Capture the cell that displays the provided text and extract its [X, Y] central coordinate. 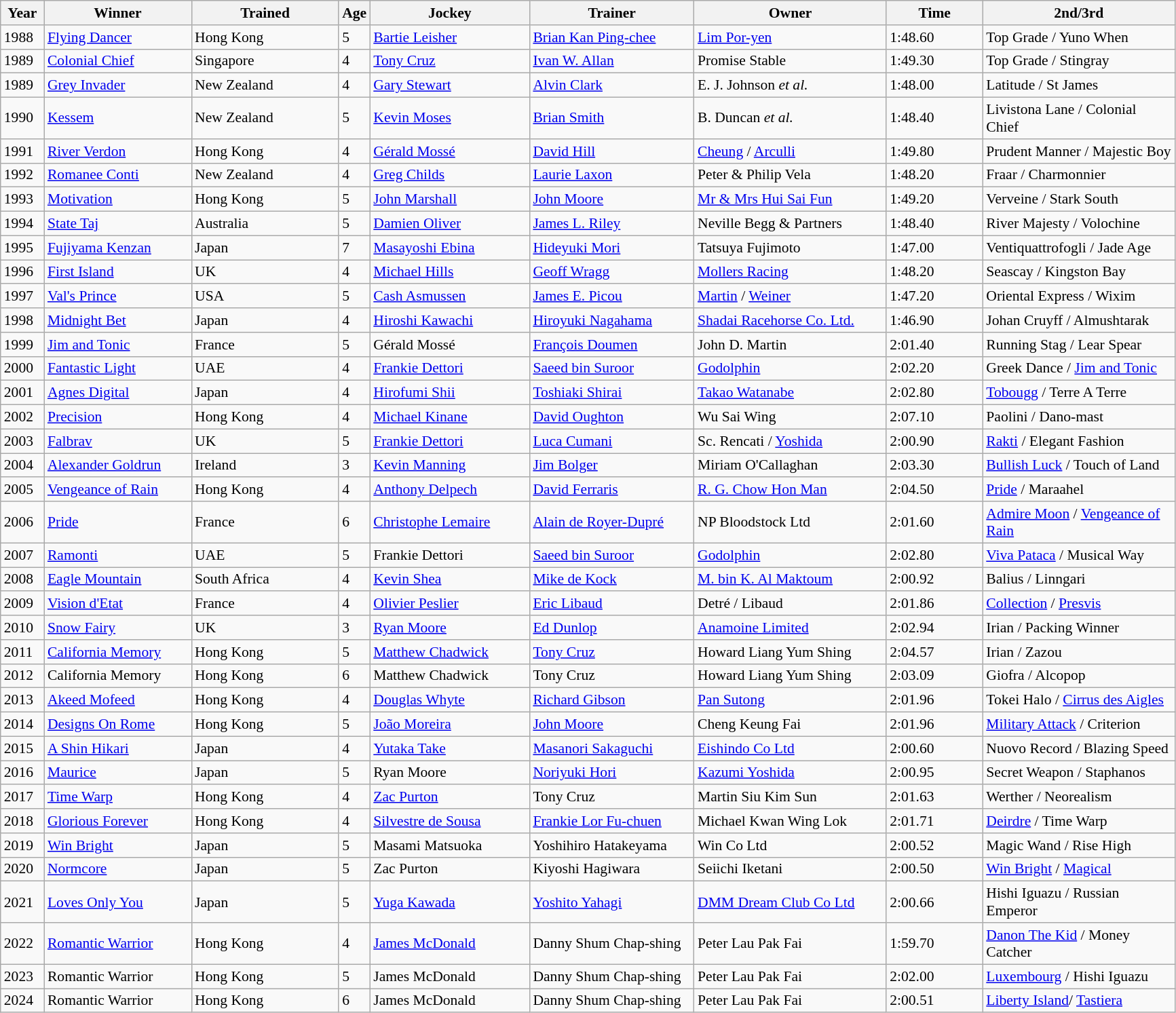
Akeed Mofeed [118, 700]
Ed Dunlop [612, 628]
2012 [22, 676]
2:04.57 [934, 652]
Trained [265, 13]
Falbrav [118, 441]
Irian / Packing Winner [1079, 628]
Bullish Luck / Touch of Land [1079, 465]
Agnes Digital [118, 393]
Bartie Leisher [449, 37]
Win Bright [118, 845]
François Doumen [612, 345]
Toshiaki Shirai [612, 393]
2:00.50 [934, 869]
Anamoine Limited [790, 628]
Seiichi Iketani [790, 869]
Yuga Kawada [449, 902]
Loves Only You [118, 902]
2011 [22, 652]
Military Attack / Criterion [1079, 725]
2:00.66 [934, 902]
E. J. Johnson et al. [790, 85]
Win Bright / Magical [1079, 869]
Prudent Manner / Majestic Boy [1079, 151]
Masami Matsuoka [449, 845]
Hirofumi Shii [449, 393]
1:49.30 [934, 61]
2023 [22, 976]
Designs On Rome [118, 725]
2013 [22, 700]
Brian Kan Ping-chee [612, 37]
Hiroshi Kawachi [449, 320]
Douglas Whyte [449, 700]
Tobougg / Terre A Terre [1079, 393]
Glorious Forever [118, 821]
1:48.60 [934, 37]
2:00.92 [934, 579]
Australia [265, 224]
Secret Weapon / Staphanos [1079, 773]
Ireland [265, 465]
Miriam O'Callaghan [790, 465]
2002 [22, 417]
Eagle Mountain [118, 579]
Verveine / Stark South [1079, 199]
Grey Invader [118, 85]
João Moreira [449, 725]
Luca Cumani [612, 441]
1992 [22, 175]
2018 [22, 821]
Pan Sutong [790, 700]
2004 [22, 465]
Geoff Wragg [612, 272]
1990 [22, 118]
2003 [22, 441]
Hishi Iguazu / Russian Emperor [1079, 902]
2:02.00 [934, 976]
2021 [22, 902]
Liberty Island/ Tastiera [1079, 1001]
Yoshihiro Hatakeyama [612, 845]
2016 [22, 773]
Hiroyuki Nagahama [612, 320]
1:47.20 [934, 297]
2014 [22, 725]
Tokei Halo / Cirrus des Aigles [1079, 700]
1991 [22, 151]
2:02.94 [934, 628]
Greek Dance / Jim and Tonic [1079, 368]
Kevin Manning [449, 465]
1996 [22, 272]
Olivier Peslier [449, 604]
River Verdon [118, 151]
Snow Fairy [118, 628]
Michael Kwan Wing Lok [790, 821]
Cheng Keung Fai [790, 725]
Jim Bolger [612, 465]
2017 [22, 797]
David Ferraris [612, 490]
Silvestre de Sousa [449, 821]
7 [354, 248]
1:48.00 [934, 85]
Masanori Sakaguchi [612, 748]
Kiyoshi Hagiwara [612, 869]
Admire Moon / Vengeance of Rain [1079, 522]
Yutaka Take [449, 748]
2:03.30 [934, 465]
Fantastic Light [118, 368]
Martin Siu Kim Sun [790, 797]
Lim Por-yen [790, 37]
2:02.20 [934, 368]
Kessem [118, 118]
Pride [118, 522]
Promise Stable [790, 61]
1995 [22, 248]
1:49.80 [934, 151]
Viva Pataca / Musical Way [1079, 555]
Motivation [118, 199]
Hideyuki Mori [612, 248]
Giofra / Alcopop [1079, 676]
Kazumi Yoshida [790, 773]
Running Stag / Lear Spear [1079, 345]
David Hill [612, 151]
M. bin K. Al Maktoum [790, 579]
Tatsuya Fujimoto [790, 248]
Romanee Conti [118, 175]
Cash Asmussen [449, 297]
2000 [22, 368]
Eishindo Co Ltd [790, 748]
USA [265, 297]
2:03.09 [934, 676]
Michael Kinane [449, 417]
Alvin Clark [612, 85]
Alain de Royer-Dupré [612, 522]
1:49.20 [934, 199]
2:01.86 [934, 604]
2009 [22, 604]
David Oughton [612, 417]
John Marshall [449, 199]
Time [934, 13]
Johan Cruyff / Almushtarak [1079, 320]
NP Bloodstock Ltd [790, 522]
Neville Begg & Partners [790, 224]
Year [22, 13]
2:00.51 [934, 1001]
Maurice [118, 773]
Takao Watanabe [790, 393]
First Island [118, 272]
Winner [118, 13]
Magic Wand / Rise High [1079, 845]
2007 [22, 555]
2001 [22, 393]
2:04.50 [934, 490]
Gary Stewart [449, 85]
2:00.52 [934, 845]
Seascay / Kingston Bay [1079, 272]
1988 [22, 37]
Masayoshi Ebina [449, 248]
Danon The Kid / Money Catcher [1079, 943]
2:01.63 [934, 797]
Sc. Rencati / Yoshida [790, 441]
1999 [22, 345]
Time Warp [118, 797]
2006 [22, 522]
DMM Dream Club Co Ltd [790, 902]
1:47.00 [934, 248]
Kevin Moses [449, 118]
Mollers Racing [790, 272]
Luxembourg / Hishi Iguazu [1079, 976]
Richard Gibson [612, 700]
Alexander Goldrun [118, 465]
R. G. Chow Hon Man [790, 490]
Wu Sai Wing [790, 417]
Christophe Lemaire [449, 522]
2nd/3rd [1079, 13]
Val's Prince [118, 297]
Vision d'Etat [118, 604]
Shadai Racehorse Co. Ltd. [790, 320]
South Africa [265, 579]
Top Grade / Yuno When [1079, 37]
Irian / Zazou [1079, 652]
Eric Libaud [612, 604]
2019 [22, 845]
Ivan W. Allan [612, 61]
Pride / Maraahel [1079, 490]
2:01.40 [934, 345]
Deirdre / Time Warp [1079, 821]
River Majesty / Volochine [1079, 224]
Rakti / Elegant Fashion [1079, 441]
2:00.90 [934, 441]
A Shin Hikari [118, 748]
2020 [22, 869]
Damien Oliver [449, 224]
B. Duncan et al. [790, 118]
1998 [22, 320]
Martin / Weiner [790, 297]
2005 [22, 490]
2008 [22, 579]
Vengeance of Rain [118, 490]
Ventiquattrofogli / Jade Age [1079, 248]
Ramonti [118, 555]
1:59.70 [934, 943]
Greg Childs [449, 175]
1:46.90 [934, 320]
State Taj [118, 224]
Noriyuki Hori [612, 773]
2:07.10 [934, 417]
Colonial Chief [118, 61]
Fujiyama Kenzan [118, 248]
Collection / Presvis [1079, 604]
Nuovo Record / Blazing Speed [1079, 748]
John D. Martin [790, 345]
Midnight Bet [118, 320]
Brian Smith [612, 118]
Top Grade / Stingray [1079, 61]
Trainer [612, 13]
2:00.95 [934, 773]
1993 [22, 199]
2015 [22, 748]
2022 [22, 943]
Anthony Delpech [449, 490]
2:01.71 [934, 821]
Livistona Lane / Colonial Chief [1079, 118]
2:01.60 [934, 522]
Flying Dancer [118, 37]
Yoshito Yahagi [612, 902]
Owner [790, 13]
Fraar / Charmonnier [1079, 175]
James L. Riley [612, 224]
Oriental Express / Wixim [1079, 297]
Latitude / St James [1079, 85]
Jockey [449, 13]
Peter & Philip Vela [790, 175]
Paolini / Dano-mast [1079, 417]
Cheung / Arculli [790, 151]
Kevin Shea [449, 579]
Mr & Mrs Hui Sai Fun [790, 199]
Balius / Linngari [1079, 579]
Mike de Kock [612, 579]
Age [354, 13]
Precision [118, 417]
Detré / Libaud [790, 604]
Singapore [265, 61]
Win Co Ltd [790, 845]
1997 [22, 297]
2010 [22, 628]
Werther / Neorealism [1079, 797]
Jim and Tonic [118, 345]
Normcore [118, 869]
Michael Hills [449, 272]
James E. Picou [612, 297]
Frankie Lor Fu-chuen [612, 821]
Laurie Laxon [612, 175]
1994 [22, 224]
2024 [22, 1001]
2:00.60 [934, 748]
